Detect which cell encompasses the target text, then output its (X, Y) center coordinate. 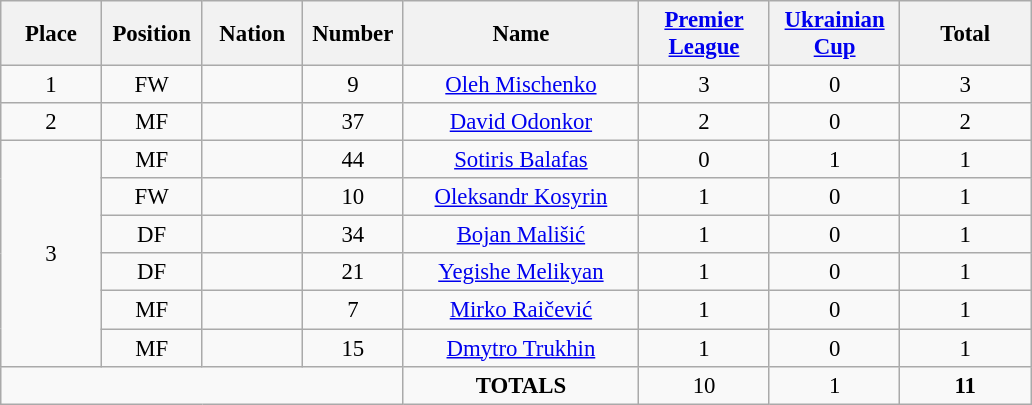
Number (354, 34)
Name (521, 34)
Oleksandr Kosyrin (521, 197)
44 (354, 160)
Mirko Raičević (521, 310)
Sotiris Balafas (521, 160)
Dmytro Trukhin (521, 348)
15 (354, 348)
34 (354, 235)
Nation (252, 34)
David Odonkor (521, 122)
21 (354, 273)
Oleh Mischenko (521, 85)
Position (152, 34)
Ukrainian Cup (834, 34)
37 (354, 122)
Total (966, 34)
7 (354, 310)
Yegishe Melikyan (521, 273)
Bojan Mališić (521, 235)
9 (354, 85)
11 (966, 385)
Place (52, 34)
Premier League (704, 34)
TOTALS (521, 385)
